Extract the (X, Y) coordinate from the center of the cell holding the provided text.  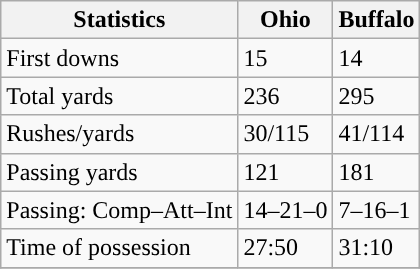
236 (286, 96)
Statistics (120, 20)
295 (376, 96)
Ohio (286, 20)
30/115 (286, 134)
Buffalo (376, 20)
7–16–1 (376, 210)
181 (376, 172)
Total yards (120, 96)
121 (286, 172)
41/114 (376, 134)
First downs (120, 58)
Time of possession (120, 248)
14–21–0 (286, 210)
27:50 (286, 248)
Passing: Comp–Att–Int (120, 210)
Passing yards (120, 172)
Rushes/yards (120, 134)
14 (376, 58)
31:10 (376, 248)
15 (286, 58)
